Find where the given text appears and provide that cell's center as (X, Y) coordinate. 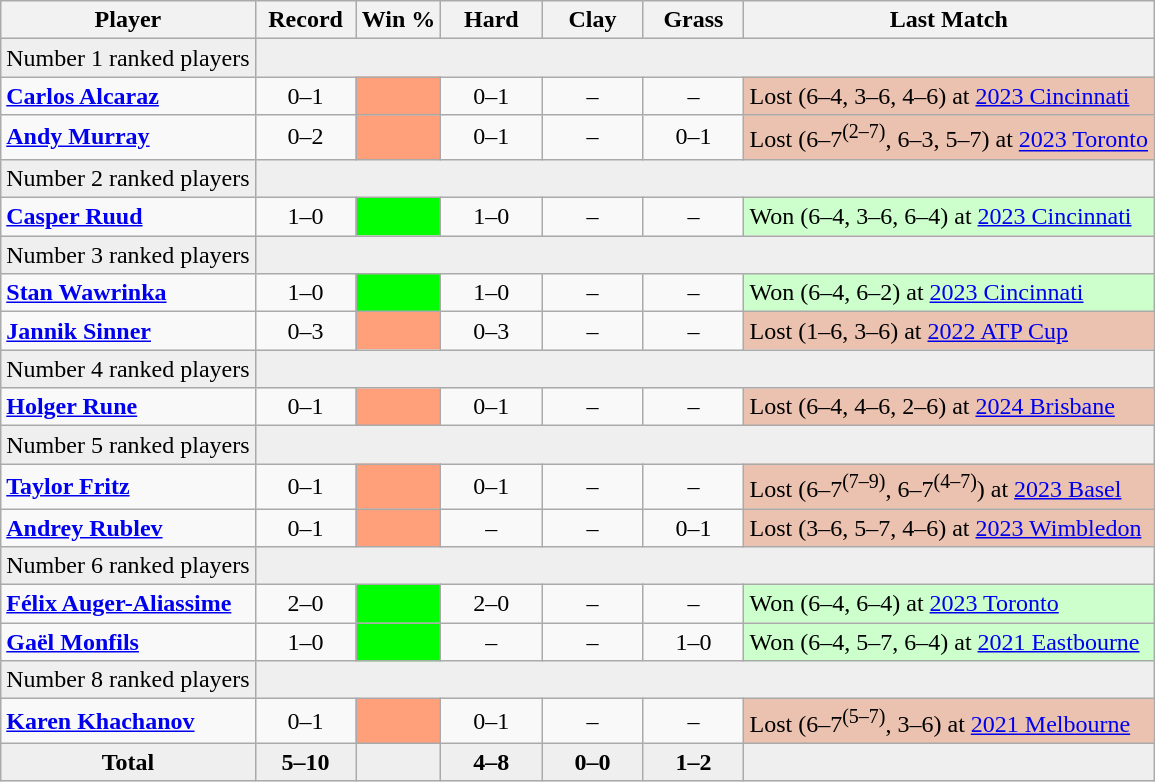
Win % (398, 20)
Lost (6–7(2–7), 6–3, 5–7) at 2023 Toronto (949, 138)
Won (6–4, 5–7, 6–4) at 2021 Eastbourne (949, 642)
0–0 (592, 762)
4–8 (492, 762)
Clay (592, 20)
Number 4 ranked players (128, 369)
Karen Khachanov (128, 722)
Number 3 ranked players (128, 255)
Won (6–4, 6–4) at 2023 Toronto (949, 604)
Won (6–4, 6–2) at 2023 Cincinnati (949, 293)
Number 8 ranked players (128, 680)
Last Match (949, 20)
Gaël Monfils (128, 642)
Lost (6–4, 4–6, 2–6) at 2024 Brisbane (949, 407)
Lost (6–4, 3–6, 4–6) at 2023 Cincinnati (949, 96)
5–10 (306, 762)
Grass (694, 20)
Lost (6–7(5–7), 3–6) at 2021 Melbourne (949, 722)
Record (306, 20)
Hard (492, 20)
Number 5 ranked players (128, 445)
Number 1 ranked players (128, 58)
Andy Murray (128, 138)
Félix Auger-Aliassime (128, 604)
Number 6 ranked players (128, 566)
Casper Ruud (128, 217)
Andrey Rublev (128, 528)
Lost (3–6, 5–7, 4–6) at 2023 Wimbledon (949, 528)
Lost (1–6, 3–6) at 2022 ATP Cup (949, 331)
1–2 (694, 762)
Total (128, 762)
Carlos Alcaraz (128, 96)
Number 2 ranked players (128, 178)
Jannik Sinner (128, 331)
Taylor Fritz (128, 486)
Lost (6–7(7–9), 6–7(4–7)) at 2023 Basel (949, 486)
0–2 (306, 138)
Stan Wawrinka (128, 293)
Holger Rune (128, 407)
Player (128, 20)
Won (6–4, 3–6, 6–4) at 2023 Cincinnati (949, 217)
